Pinpoint the cell where the given text exists, returning its [x, y] midpoint coordinate. 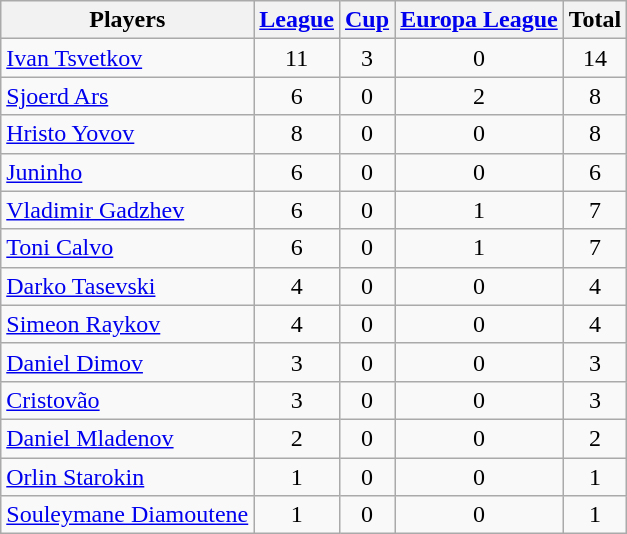
14 [595, 58]
Cup [366, 20]
Simeon Raykov [128, 324]
Players [128, 20]
Orlin Starokin [128, 477]
Toni Calvo [128, 248]
11 [297, 58]
Sjoerd Ars [128, 96]
Daniel Dimov [128, 362]
Daniel Mladenov [128, 438]
Vladimir Gadzhev [128, 210]
Souleymane Diamoutene [128, 515]
Ivan Tsvetkov [128, 58]
Cristovão [128, 400]
League [297, 20]
Juninho [128, 172]
Hristo Yovov [128, 134]
Europa League [480, 20]
Total [595, 20]
Darko Tasevski [128, 286]
